Extract the [X, Y] coordinate from the center of the cell holding the provided text.  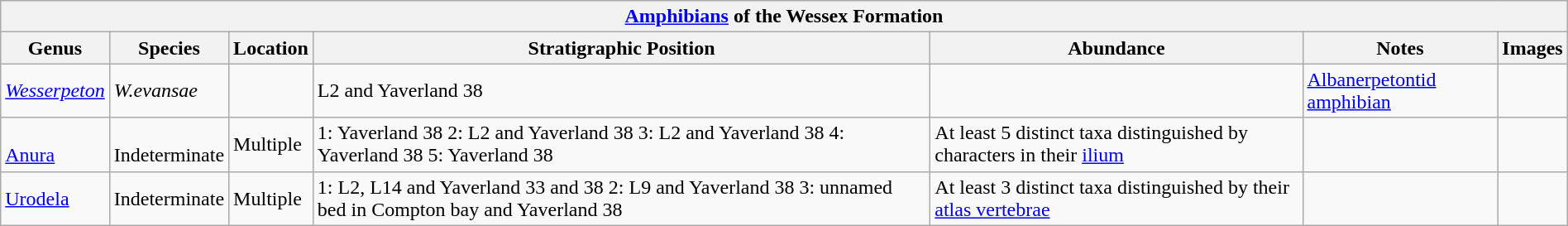
Stratigraphic Position [621, 48]
Wesserpeton [55, 91]
Amphibians of the Wessex Formation [784, 17]
Abundance [1116, 48]
Urodela [55, 199]
W.evansae [169, 91]
1: L2, L14 and Yaverland 33 and 38 2: L9 and Yaverland 38 3: unnamed bed in Compton bay and Yaverland 38 [621, 199]
Images [1532, 48]
Species [169, 48]
1: Yaverland 38 2: L2 and Yaverland 38 3: L2 and Yaverland 38 4: Yaverland 38 5: Yaverland 38 [621, 144]
Notes [1400, 48]
Anura [55, 144]
Genus [55, 48]
At least 3 distinct taxa distinguished by their atlas vertebrae [1116, 199]
Location [271, 48]
Albanerpetontid amphibian [1400, 91]
At least 5 distinct taxa distinguished by characters in their ilium [1116, 144]
L2 and Yaverland 38 [621, 91]
